Return (x, y) of the center of cell containing provided text 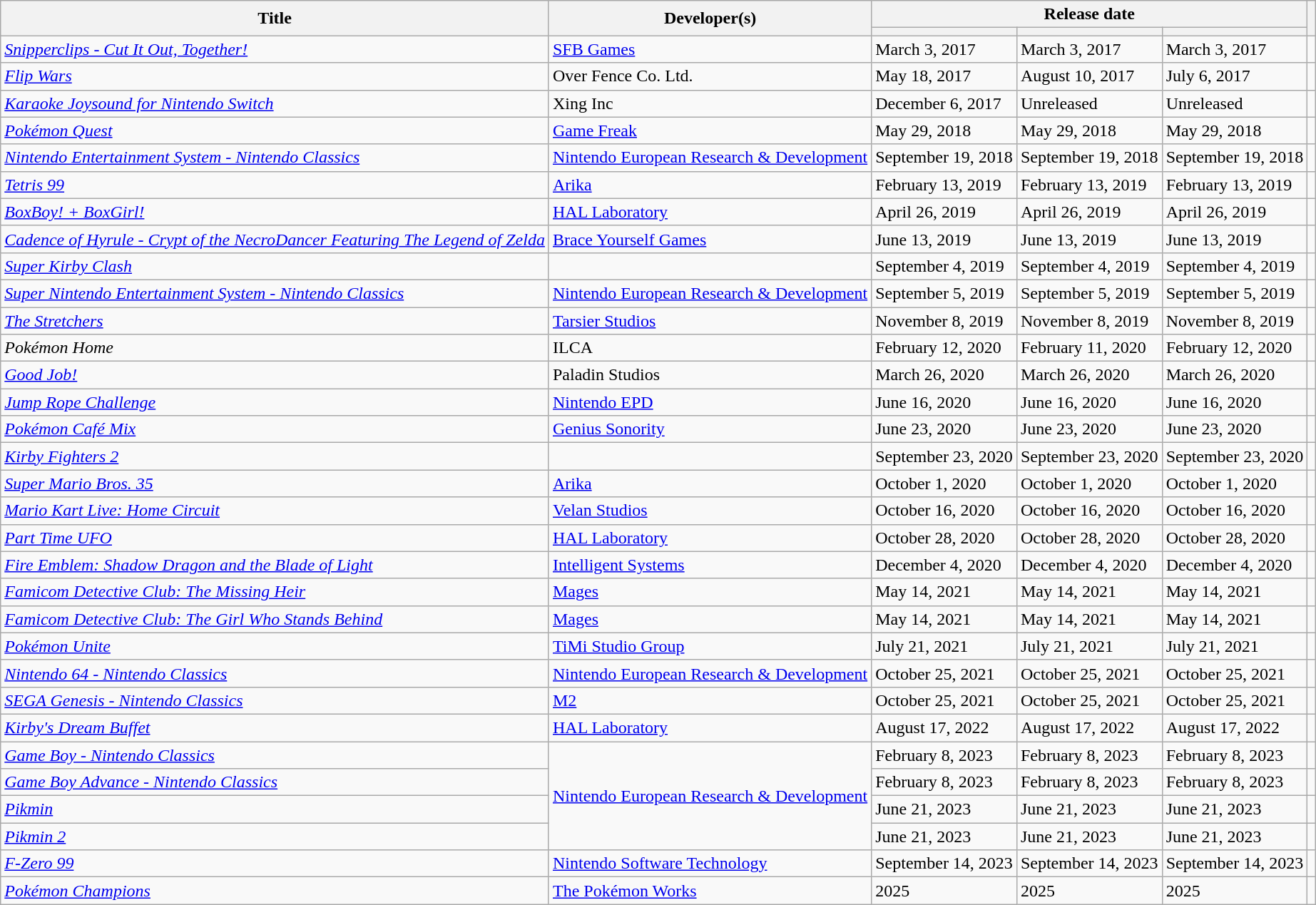
Nintendo Entertainment System - Nintendo Classics (275, 158)
Pokémon Champions (275, 891)
Brace Yourself Games (710, 239)
December 6, 2017 (944, 103)
Velan Studios (710, 511)
Intelligent Systems (710, 565)
Famicom Detective Club: The Missing Heir (275, 592)
Game Boy - Nintendo Classics (275, 755)
August 10, 2017 (1089, 76)
Game Freak (710, 131)
Part Time UFO (275, 538)
Pikmin 2 (275, 837)
Tarsier Studios (710, 320)
F-Zero 99 (275, 864)
Xing Inc (710, 103)
Paladin Studios (710, 375)
Jump Rope Challenge (275, 402)
ILCA (710, 348)
Nintendo EPD (710, 402)
BoxBoy! + BoxGirl! (275, 212)
Super Mario Bros. 35 (275, 484)
The Pokémon Works (710, 891)
Kirby Fighters 2 (275, 456)
Game Boy Advance - Nintendo Classics (275, 782)
Nintendo 64 - Nintendo Classics (275, 673)
The Stretchers (275, 320)
Good Job! (275, 375)
May 18, 2017 (944, 76)
TiMi Studio Group (710, 646)
SFB Games (710, 49)
M2 (710, 700)
Nintendo Software Technology (710, 864)
Fire Emblem: Shadow Dragon and the Blade of Light (275, 565)
Flip Wars (275, 76)
February 11, 2020 (1089, 348)
Title (275, 19)
July 6, 2017 (1235, 76)
Over Fence Co. Ltd. (710, 76)
Release date (1090, 14)
Tetris 99 (275, 185)
Pokémon Café Mix (275, 429)
Cadence of Hyrule - Crypt of the NecroDancer Featuring The Legend of Zelda (275, 239)
Pikmin (275, 809)
Pokémon Unite (275, 646)
Snipperclips - Cut It Out, Together! (275, 49)
Mario Kart Live: Home Circuit (275, 511)
Super Kirby Clash (275, 266)
Kirby's Dream Buffet (275, 727)
Super Nintendo Entertainment System - Nintendo Classics (275, 293)
Pokémon Home (275, 348)
Developer(s) (710, 19)
Genius Sonority (710, 429)
SEGA Genesis - Nintendo Classics (275, 700)
Famicom Detective Club: The Girl Who Stands Behind (275, 619)
Karaoke Joysound for Nintendo Switch (275, 103)
Pokémon Quest (275, 131)
